Locate the cell with the specified text and output its [X, Y] center coordinate. 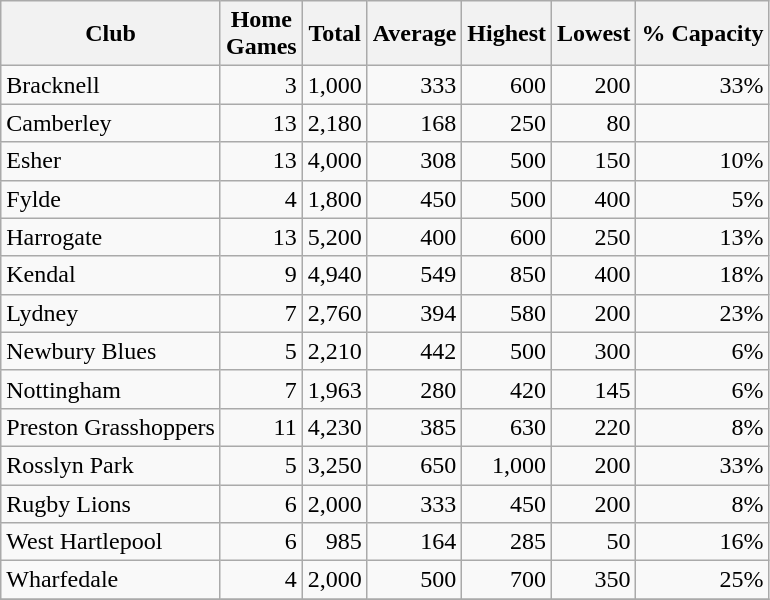
% Capacity [702, 34]
164 [414, 542]
285 [507, 542]
3,250 [334, 465]
580 [507, 313]
1,963 [334, 389]
Bracknell [111, 85]
394 [414, 313]
16% [702, 542]
1,800 [334, 199]
4,940 [334, 275]
4,000 [334, 161]
220 [594, 427]
442 [414, 351]
350 [594, 580]
10% [702, 161]
HomeGames [261, 34]
9 [261, 275]
308 [414, 161]
700 [507, 580]
Harrogate [111, 237]
Fylde [111, 199]
Lydney [111, 313]
420 [507, 389]
25% [702, 580]
4,230 [334, 427]
5% [702, 199]
Total [334, 34]
Rugby Lions [111, 503]
Preston Grasshoppers [111, 427]
80 [594, 123]
145 [594, 389]
Club [111, 34]
Average [414, 34]
23% [702, 313]
Esher [111, 161]
985 [334, 542]
650 [414, 465]
Highest [507, 34]
168 [414, 123]
Kendal [111, 275]
Nottingham [111, 389]
549 [414, 275]
Lowest [594, 34]
300 [594, 351]
Newbury Blues [111, 351]
850 [507, 275]
5,200 [334, 237]
630 [507, 427]
280 [414, 389]
11 [261, 427]
Wharfedale [111, 580]
385 [414, 427]
50 [594, 542]
2,180 [334, 123]
3 [261, 85]
Camberley [111, 123]
13% [702, 237]
2,760 [334, 313]
2,210 [334, 351]
150 [594, 161]
18% [702, 275]
West Hartlepool [111, 542]
Rosslyn Park [111, 465]
